Return (X, Y) of the center of cell containing provided text 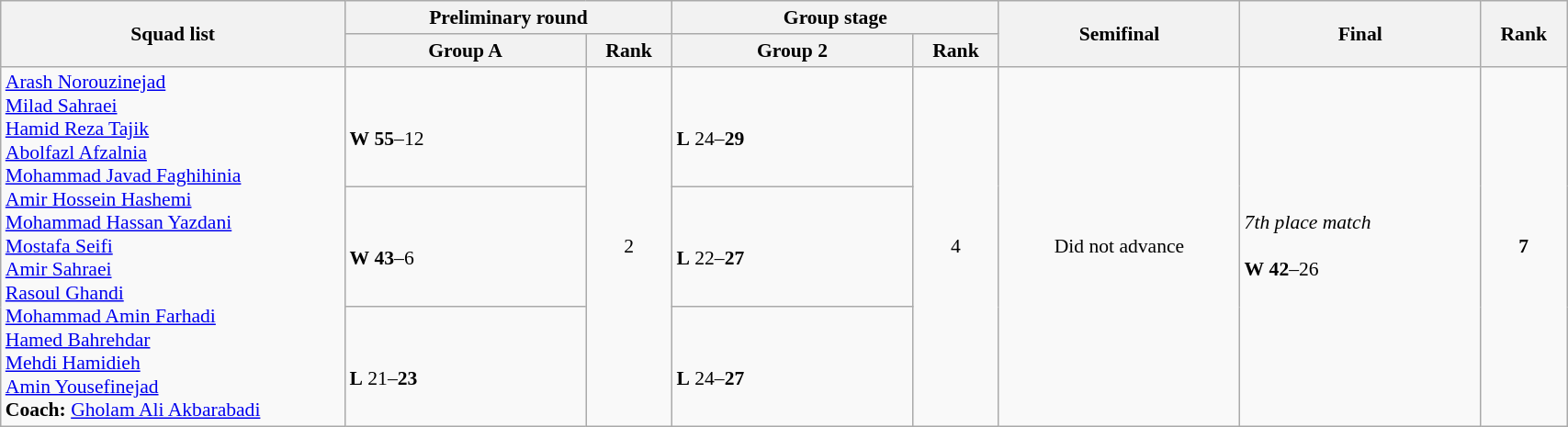
L 24–29 (792, 127)
2 (629, 246)
W 55–12 (465, 127)
7 (1524, 246)
Squad list (173, 33)
Preliminary round (508, 17)
Group stage (835, 17)
Semifinal (1119, 33)
4 (956, 246)
W 43–6 (465, 246)
L 21–23 (465, 367)
Final (1360, 33)
7th place matchW 42–26 (1360, 246)
L 22–27 (792, 246)
Group A (465, 51)
L 24–27 (792, 367)
Did not advance (1119, 246)
Group 2 (792, 51)
